Locate the cell with the specified text and output its (x, y) center coordinate. 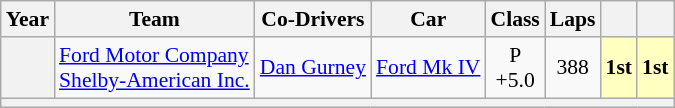
Car (428, 19)
388 (573, 68)
Co-Drivers (313, 19)
Team (154, 19)
Ford Mk IV (428, 68)
Ford Motor Company Shelby-American Inc. (154, 68)
Year (28, 19)
P+5.0 (514, 68)
Laps (573, 19)
Dan Gurney (313, 68)
Class (514, 19)
